Extract the [X, Y] coordinate from the center of the cell holding the provided text.  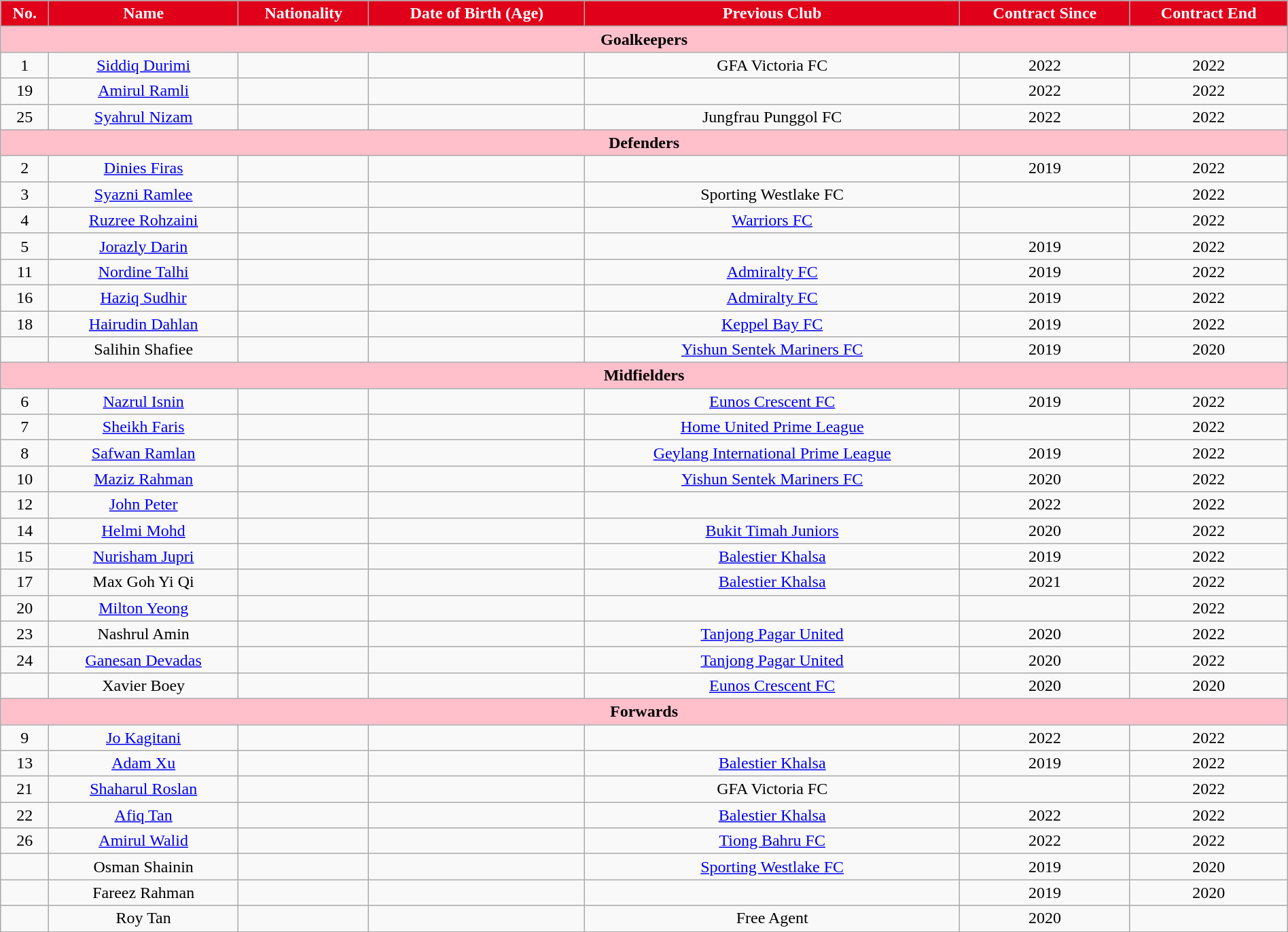
Bukit Timah Juniors [772, 531]
Maziz Rahman [144, 479]
Previous Club [772, 14]
Home United Prime League [772, 427]
Midfielders [644, 376]
21 [24, 789]
7 [24, 427]
Siddiq Durimi [144, 65]
Salihin Shafiee [144, 350]
Contract Since [1045, 14]
12 [24, 505]
No. [24, 14]
Jo Kagitani [144, 737]
Geylang International Prime League [772, 453]
19 [24, 91]
17 [24, 582]
11 [24, 272]
23 [24, 634]
Dinies Firas [144, 168]
Goalkeepers [644, 39]
4 [24, 220]
Nurisham Jupri [144, 556]
Keppel Bay FC [772, 324]
Hairudin Dahlan [144, 324]
Sheikh Faris [144, 427]
Forwards [644, 711]
9 [24, 737]
Fareez Rahman [144, 893]
10 [24, 479]
Ruzree Rohzaini [144, 220]
15 [24, 556]
Ganesan Devadas [144, 660]
26 [24, 841]
Amirul Walid [144, 841]
13 [24, 764]
1 [24, 65]
Syahrul Nizam [144, 117]
Max Goh Yi Qi [144, 582]
Helmi Mohd [144, 531]
6 [24, 401]
Nashrul Amin [144, 634]
Nationality [304, 14]
18 [24, 324]
Date of Birth (Age) [477, 14]
Free Agent [772, 918]
Tiong Bahru FC [772, 841]
Safwan Ramlan [144, 453]
Xavier Boey [144, 685]
Name [144, 14]
Roy Tan [144, 918]
Adam Xu [144, 764]
Jorazly Darin [144, 246]
Jungfrau Punggol FC [772, 117]
John Peter [144, 505]
2021 [1045, 582]
24 [24, 660]
20 [24, 608]
16 [24, 298]
Haziq Sudhir [144, 298]
Warriors FC [772, 220]
Milton Yeong [144, 608]
3 [24, 194]
2 [24, 168]
Contract End [1209, 14]
22 [24, 815]
Osman Shainin [144, 867]
8 [24, 453]
Afiq Tan [144, 815]
Defenders [644, 143]
14 [24, 531]
5 [24, 246]
Amirul Ramli [144, 91]
Nordine Talhi [144, 272]
Nazrul Isnin [144, 401]
25 [24, 117]
Shaharul Roslan [144, 789]
Syazni Ramlee [144, 194]
